Pinpoint the cell where the given text exists, returning its (X, Y) midpoint coordinate. 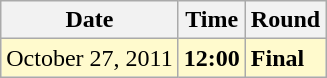
Date (90, 20)
Time (212, 20)
Final (285, 58)
October 27, 2011 (90, 58)
Round (285, 20)
12:00 (212, 58)
